Search for the cell housing the specified text and yield its [X, Y] center coordinate. 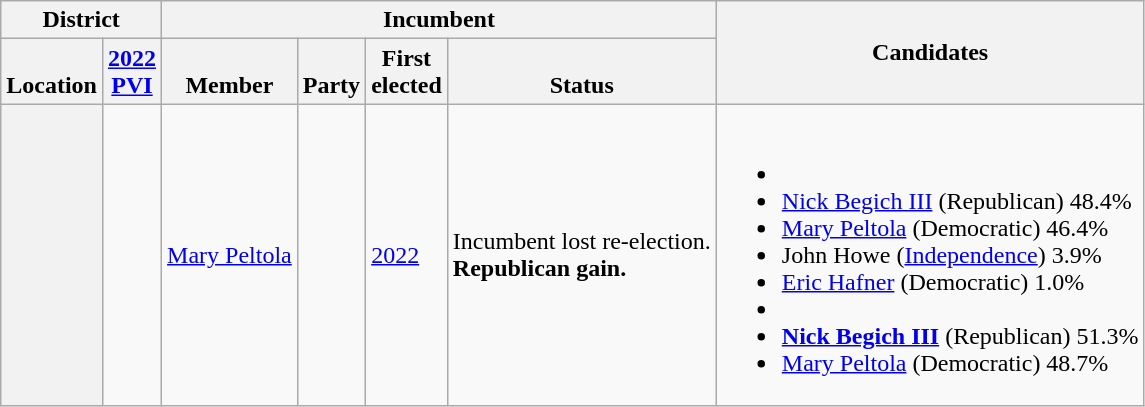
2022 [407, 255]
Member [230, 72]
Firstelected [407, 72]
Mary Peltola [230, 255]
Status [582, 72]
Party [331, 72]
Location [52, 72]
2022PVI [132, 72]
Candidates [930, 52]
Incumbent lost re-election.Republican gain. [582, 255]
Incumbent [440, 20]
District [82, 20]
